Return the (X, Y) coordinate for the center point of the cell that contains the specified text.  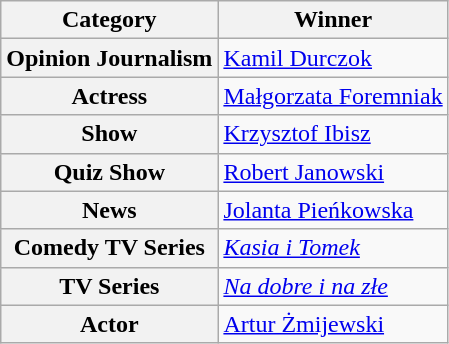
TV Series (110, 286)
Category (110, 20)
Artur Żmijewski (333, 324)
Quiz Show (110, 172)
Na dobre i na złe (333, 286)
Krzysztof Ibisz (333, 134)
Robert Janowski (333, 172)
Jolanta Pieńkowska (333, 210)
News (110, 210)
Opinion Journalism (110, 58)
Kasia i Tomek (333, 248)
Actor (110, 324)
Kamil Durczok (333, 58)
Show (110, 134)
Comedy TV Series (110, 248)
Actress (110, 96)
Winner (333, 20)
Małgorzata Foremniak (333, 96)
